Capture the cell that displays the provided text and extract its (x, y) central coordinate. 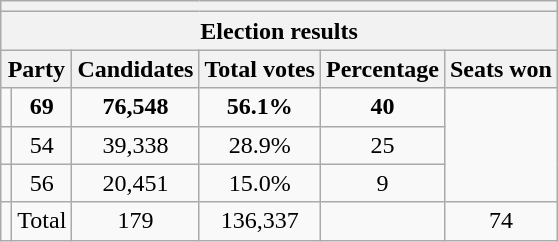
54 (42, 145)
76,548 (136, 107)
136,337 (260, 221)
56.1% (260, 107)
Candidates (136, 69)
25 (382, 145)
9 (382, 183)
20,451 (136, 183)
Seats won (500, 69)
74 (500, 221)
56 (42, 183)
Total votes (260, 69)
Election results (280, 31)
28.9% (260, 145)
69 (42, 107)
15.0% (260, 183)
40 (382, 107)
179 (136, 221)
Party (36, 69)
Percentage (382, 69)
Total (42, 221)
39,338 (136, 145)
